Determine the [x, y] coordinate at the center of the cell enclosing the given text.  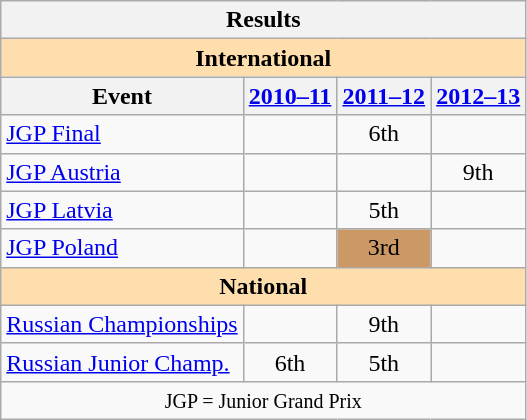
JGP = Junior Grand Prix [264, 400]
Russian Championships [122, 324]
International [264, 58]
3rd [384, 248]
JGP Poland [122, 248]
National [264, 286]
JGP Final [122, 134]
JGP Latvia [122, 210]
2010–11 [290, 96]
JGP Austria [122, 172]
2012–13 [478, 96]
Event [122, 96]
2011–12 [384, 96]
Russian Junior Champ. [122, 362]
Results [264, 20]
